Determine the [X, Y] coordinate at the center of the cell enclosing the given text.  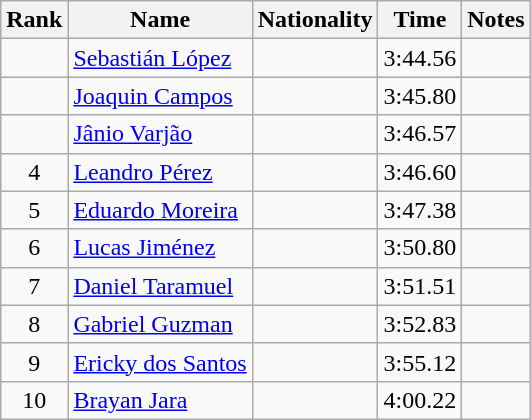
3:52.83 [420, 324]
Brayan Jara [160, 400]
3:44.56 [420, 58]
Joaquin Campos [160, 96]
Name [160, 20]
9 [34, 362]
Leandro Pérez [160, 172]
Jânio Varjão [160, 134]
Lucas Jiménez [160, 248]
Notes [496, 20]
Nationality [315, 20]
3:50.80 [420, 248]
3:47.38 [420, 210]
Ericky dos Santos [160, 362]
4:00.22 [420, 400]
3:46.60 [420, 172]
Time [420, 20]
8 [34, 324]
3:45.80 [420, 96]
4 [34, 172]
Sebastián López [160, 58]
3:51.51 [420, 286]
Eduardo Moreira [160, 210]
Rank [34, 20]
3:55.12 [420, 362]
3:46.57 [420, 134]
10 [34, 400]
Daniel Taramuel [160, 286]
6 [34, 248]
5 [34, 210]
Gabriel Guzman [160, 324]
7 [34, 286]
